Provide the (x, y) coordinate of the cell's center where the given text is located.  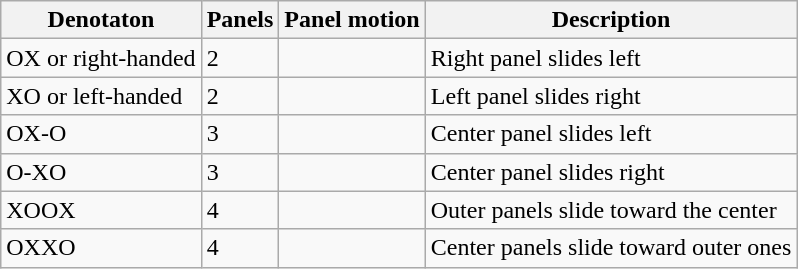
Panels (240, 20)
Center panel slides right (611, 172)
XO or left-handed (101, 96)
XOOX (101, 210)
Outer panels slide toward the center (611, 210)
Denotaton (101, 20)
OX or right-handed (101, 58)
OX-O (101, 134)
O-XO (101, 172)
Left panel slides right (611, 96)
Right panel slides left (611, 58)
Panel motion (352, 20)
Description (611, 20)
Center panels slide toward outer ones (611, 248)
Center panel slides left (611, 134)
OXXO (101, 248)
